Output the (x, y) coordinate of the center of the cell containing the given text.  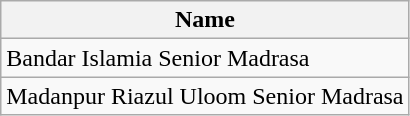
Madanpur Riazul Uloom Senior Madrasa (205, 96)
Name (205, 20)
Bandar Islamia Senior Madrasa (205, 58)
